Output the (x, y) coordinate of the center of the cell containing the given text.  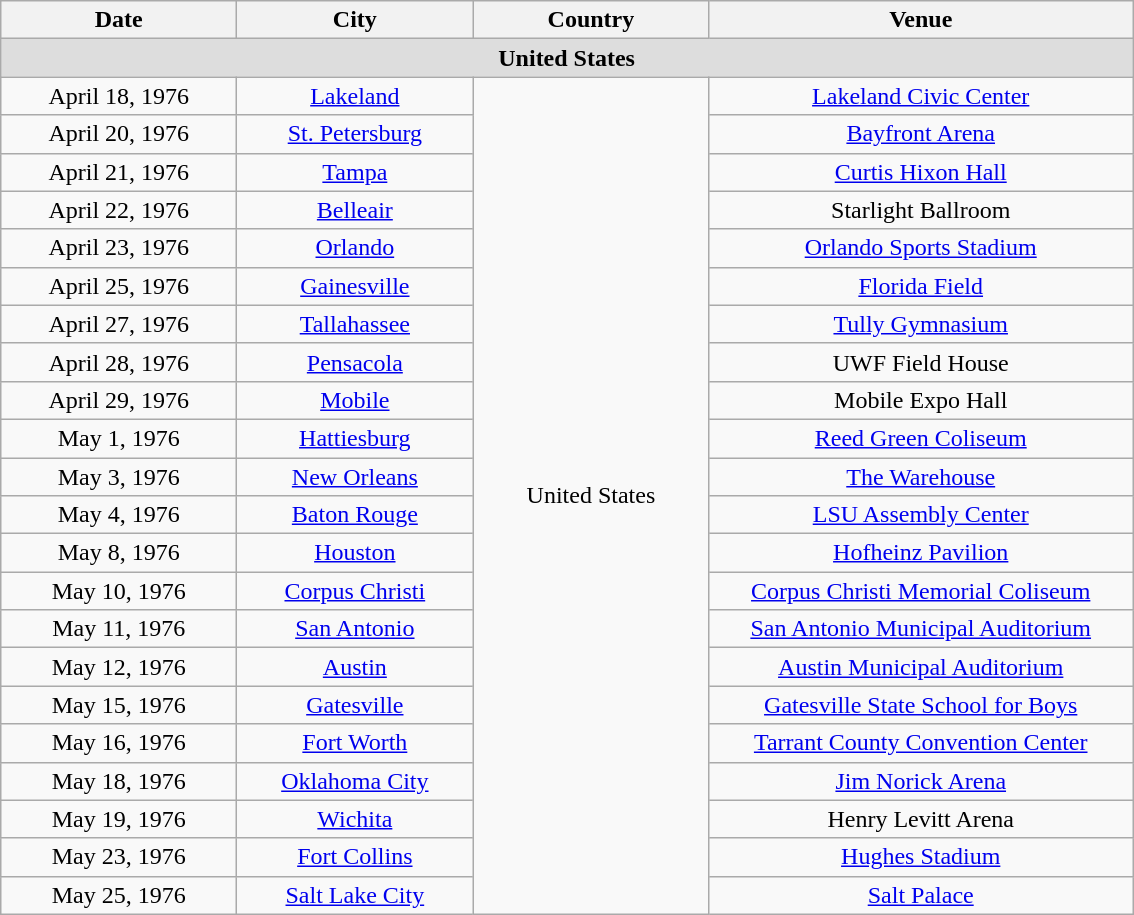
Lakeland (355, 96)
Salt Palace (921, 895)
Florida Field (921, 286)
April 29, 1976 (119, 400)
Pensacola (355, 362)
Corpus Christi (355, 591)
Jim Norick Arena (921, 781)
Date (119, 20)
Hughes Stadium (921, 857)
Mobile (355, 400)
May 3, 1976 (119, 477)
City (355, 20)
May 4, 1976 (119, 515)
May 25, 1976 (119, 895)
Belleair (355, 210)
Mobile Expo Hall (921, 400)
Wichita (355, 819)
May 15, 1976 (119, 705)
Tarrant County Convention Center (921, 743)
UWF Field House (921, 362)
Gatesville (355, 705)
Reed Green Coliseum (921, 438)
May 8, 1976 (119, 553)
Hofheinz Pavilion (921, 553)
Fort Collins (355, 857)
April 18, 1976 (119, 96)
May 12, 1976 (119, 667)
Oklahoma City (355, 781)
April 25, 1976 (119, 286)
April 23, 1976 (119, 248)
April 27, 1976 (119, 324)
May 18, 1976 (119, 781)
San Antonio (355, 629)
Tampa (355, 172)
Henry Levitt Arena (921, 819)
April 22, 1976 (119, 210)
May 23, 1976 (119, 857)
Gainesville (355, 286)
May 19, 1976 (119, 819)
Fort Worth (355, 743)
May 10, 1976 (119, 591)
April 20, 1976 (119, 134)
Bayfront Arena (921, 134)
Orlando Sports Stadium (921, 248)
May 16, 1976 (119, 743)
Starlight Ballroom (921, 210)
Lakeland Civic Center (921, 96)
Austin Municipal Auditorium (921, 667)
The Warehouse (921, 477)
Gatesville State School for Boys (921, 705)
New Orleans (355, 477)
Austin (355, 667)
Houston (355, 553)
Orlando (355, 248)
Corpus Christi Memorial Coliseum (921, 591)
April 21, 1976 (119, 172)
April 28, 1976 (119, 362)
Baton Rouge (355, 515)
May 11, 1976 (119, 629)
Salt Lake City (355, 895)
San Antonio Municipal Auditorium (921, 629)
Curtis Hixon Hall (921, 172)
May 1, 1976 (119, 438)
Tallahassee (355, 324)
Country (591, 20)
Venue (921, 20)
LSU Assembly Center (921, 515)
Tully Gymnasium (921, 324)
Hattiesburg (355, 438)
St. Petersburg (355, 134)
